Determine the (X, Y) coordinate at the center of the cell enclosing the given text.  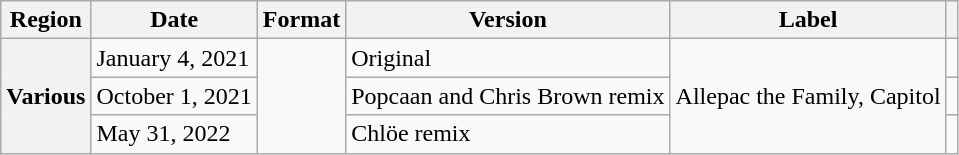
Chlöe remix (508, 134)
Allepac the Family, Capitol (808, 96)
Date (174, 20)
Various (46, 96)
January 4, 2021 (174, 58)
Region (46, 20)
May 31, 2022 (174, 134)
Popcaan and Chris Brown remix (508, 96)
Label (808, 20)
Format (301, 20)
Original (508, 58)
October 1, 2021 (174, 96)
Version (508, 20)
